Locate the cell with the specified text and output its (x, y) center coordinate. 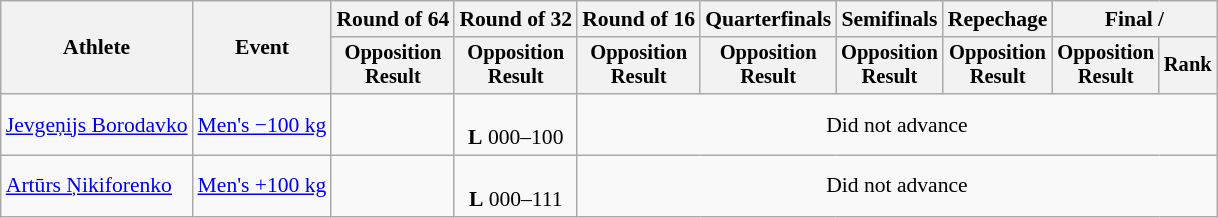
L 000–111 (516, 186)
Round of 16 (638, 19)
Men's −100 kg (262, 124)
Round of 32 (516, 19)
Quarterfinals (768, 19)
Athlete (97, 48)
L 000–100 (516, 124)
Final / (1134, 19)
Event (262, 48)
Artūrs Ņikiforenko (97, 186)
Semifinals (890, 19)
Jevgeņijs Borodavko (97, 124)
Rank (1188, 66)
Round of 64 (392, 19)
Repechage (998, 19)
Men's +100 kg (262, 186)
